Pinpoint the cell where the given text exists, returning its [X, Y] midpoint coordinate. 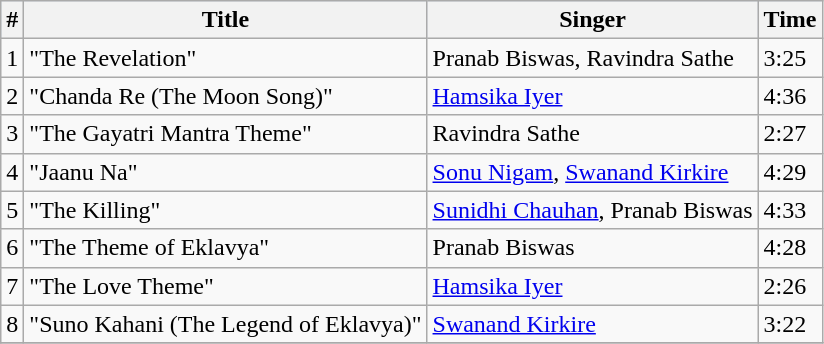
Pranab Biswas, Ravindra Sathe [592, 58]
4:28 [790, 248]
Sunidhi Chauhan, Pranab Biswas [592, 210]
4:36 [790, 96]
8 [12, 324]
"Chanda Re (The Moon Song)" [226, 96]
Sonu Nigam, Swanand Kirkire [592, 172]
3:25 [790, 58]
6 [12, 248]
Ravindra Sathe [592, 134]
3:22 [790, 324]
"Jaanu Na" [226, 172]
4:33 [790, 210]
1 [12, 58]
7 [12, 286]
Title [226, 20]
5 [12, 210]
"The Love Theme" [226, 286]
2:27 [790, 134]
# [12, 20]
Swanand Kirkire [592, 324]
"The Theme of Eklavya" [226, 248]
Singer [592, 20]
"Suno Kahani (The Legend of Eklavya)" [226, 324]
Time [790, 20]
Pranab Biswas [592, 248]
"The Revelation" [226, 58]
4:29 [790, 172]
2 [12, 96]
3 [12, 134]
"The Killing" [226, 210]
"The Gayatri Mantra Theme" [226, 134]
2:26 [790, 286]
4 [12, 172]
